For the text-containing cell, return its midpoint in [x, y] coordinate format. 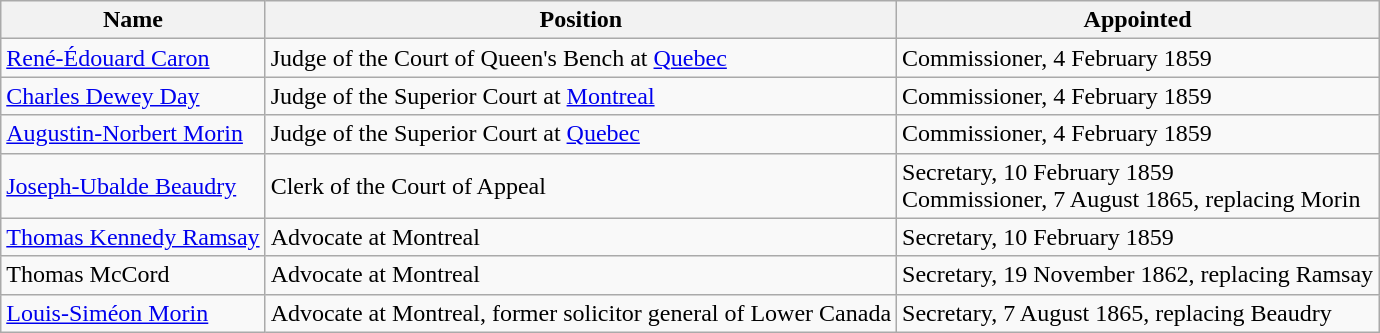
Judge of the Court of Queen's Bench at Quebec [580, 58]
Clerk of the Court of Appeal [580, 186]
Augustin-Norbert Morin [133, 134]
Secretary, 19 November 1862, replacing Ramsay [1138, 275]
Secretary, 10 February 1859 [1138, 237]
Thomas Kennedy Ramsay [133, 237]
Judge of the Superior Court at Montreal [580, 96]
Appointed [1138, 20]
Secretary, 7 August 1865, replacing Beaudry [1138, 313]
Secretary, 10 February 1859Commissioner, 7 August 1865, replacing Morin [1138, 186]
Thomas McCord [133, 275]
Joseph-Ubalde Beaudry [133, 186]
Louis-Siméon Morin [133, 313]
Charles Dewey Day [133, 96]
René-Édouard Caron [133, 58]
Judge of the Superior Court at Quebec [580, 134]
Name [133, 20]
Position [580, 20]
Advocate at Montreal, former solicitor general of Lower Canada [580, 313]
